Identify which cell holds the provided text, then report its (X, Y) central coordinate. 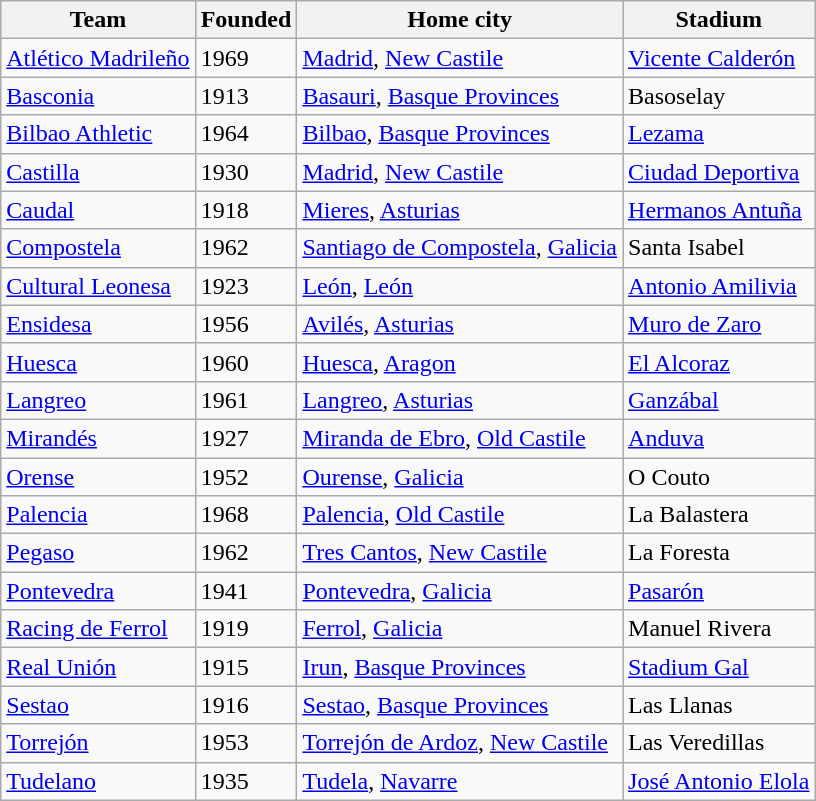
Las Llanas (719, 705)
Ganzábal (719, 400)
Miranda de Ebro, Old Castile (460, 438)
Sestao (98, 705)
Stadium (719, 20)
Atlético Madrileño (98, 58)
Irun, Basque Provinces (460, 667)
1916 (246, 705)
Palencia (98, 515)
El Alcoraz (719, 362)
Bilbao, Basque Provinces (460, 134)
Cultural Leonesa (98, 286)
Muro de Zaro (719, 324)
1964 (246, 134)
1941 (246, 591)
Basconia (98, 96)
1913 (246, 96)
Huesca, Aragon (460, 362)
Hermanos Antuña (719, 210)
Mieres, Asturias (460, 210)
Ourense, Galicia (460, 477)
1915 (246, 667)
Avilés, Asturias (460, 324)
Las Veredillas (719, 743)
1968 (246, 515)
José Antonio Elola (719, 781)
Castilla (98, 172)
1969 (246, 58)
1953 (246, 743)
Team (98, 20)
Langreo, Asturias (460, 400)
Compostela (98, 248)
Ensidesa (98, 324)
Basoselay (719, 96)
1918 (246, 210)
Huesca (98, 362)
Pontevedra (98, 591)
1935 (246, 781)
1961 (246, 400)
León, León (460, 286)
Anduva (719, 438)
1919 (246, 629)
Basauri, Basque Provinces (460, 96)
Tudelano (98, 781)
Tres Cantos, New Castile (460, 553)
Torrejón de Ardoz, New Castile (460, 743)
1923 (246, 286)
Ciudad Deportiva (719, 172)
Bilbao Athletic (98, 134)
Lezama (719, 134)
Mirandés (98, 438)
1930 (246, 172)
O Couto (719, 477)
Racing de Ferrol (98, 629)
Manuel Rivera (719, 629)
Home city (460, 20)
Vicente Calderón (719, 58)
Orense (98, 477)
Real Unión (98, 667)
Langreo (98, 400)
Pasarón (719, 591)
Torrejón (98, 743)
Pontevedra, Galicia (460, 591)
La Balastera (719, 515)
1952 (246, 477)
Santa Isabel (719, 248)
1960 (246, 362)
Stadium Gal (719, 667)
La Foresta (719, 553)
Caudal (98, 210)
Pegaso (98, 553)
Tudela, Navarre (460, 781)
Palencia, Old Castile (460, 515)
Santiago de Compostela, Galicia (460, 248)
1956 (246, 324)
Founded (246, 20)
1927 (246, 438)
Sestao, Basque Provinces (460, 705)
Antonio Amilivia (719, 286)
Ferrol, Galicia (460, 629)
